For the text-containing cell, return its midpoint in (x, y) coordinate format. 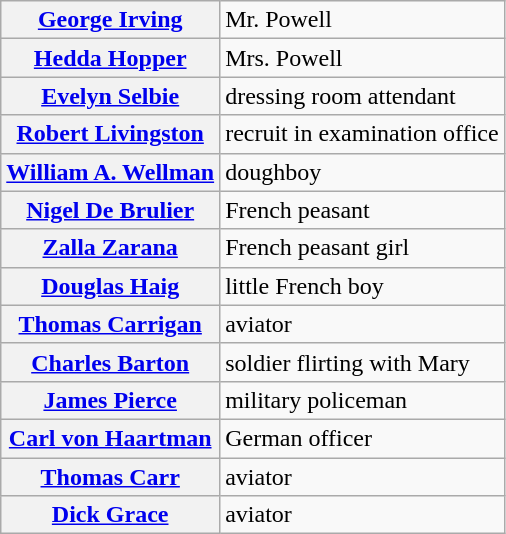
Mr. Powell (362, 20)
dressing room attendant (362, 96)
German officer (362, 438)
Dick Grace (110, 515)
Douglas Haig (110, 286)
French peasant (362, 210)
George Irving (110, 20)
Thomas Carr (110, 477)
Robert Livingston (110, 134)
Thomas Carrigan (110, 324)
Evelyn Selbie (110, 96)
Zalla Zarana (110, 248)
James Pierce (110, 400)
Hedda Hopper (110, 58)
soldier flirting with Mary (362, 362)
Carl von Haartman (110, 438)
recruit in examination office (362, 134)
Nigel De Brulier (110, 210)
French peasant girl (362, 248)
military policeman (362, 400)
Mrs. Powell (362, 58)
doughboy (362, 172)
little French boy (362, 286)
Charles Barton (110, 362)
William A. Wellman (110, 172)
